Detect which cell encompasses the target text, then output its (X, Y) center coordinate. 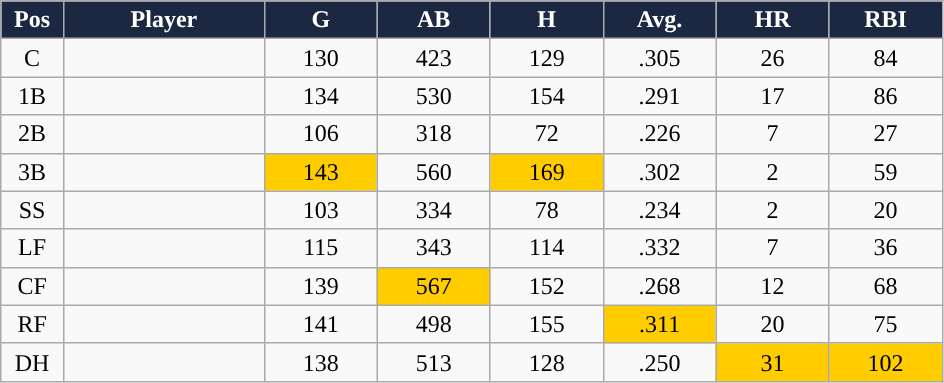
128 (546, 362)
130 (320, 58)
17 (772, 96)
423 (434, 58)
CF (32, 286)
106 (320, 134)
154 (546, 96)
.234 (660, 210)
26 (772, 58)
129 (546, 58)
86 (886, 96)
152 (546, 286)
HR (772, 20)
343 (434, 248)
RBI (886, 20)
27 (886, 134)
Avg. (660, 20)
530 (434, 96)
2B (32, 134)
Player (164, 20)
AB (434, 20)
334 (434, 210)
103 (320, 210)
.302 (660, 172)
114 (546, 248)
115 (320, 248)
134 (320, 96)
36 (886, 248)
78 (546, 210)
H (546, 20)
138 (320, 362)
Pos (32, 20)
31 (772, 362)
102 (886, 362)
139 (320, 286)
.226 (660, 134)
75 (886, 324)
RF (32, 324)
LF (32, 248)
141 (320, 324)
155 (546, 324)
G (320, 20)
.332 (660, 248)
DH (32, 362)
143 (320, 172)
567 (434, 286)
.305 (660, 58)
.311 (660, 324)
498 (434, 324)
SS (32, 210)
C (32, 58)
.291 (660, 96)
72 (546, 134)
84 (886, 58)
169 (546, 172)
.268 (660, 286)
3B (32, 172)
513 (434, 362)
318 (434, 134)
59 (886, 172)
.250 (660, 362)
1B (32, 96)
12 (772, 286)
68 (886, 286)
560 (434, 172)
